Return (x, y) of the center of cell containing provided text 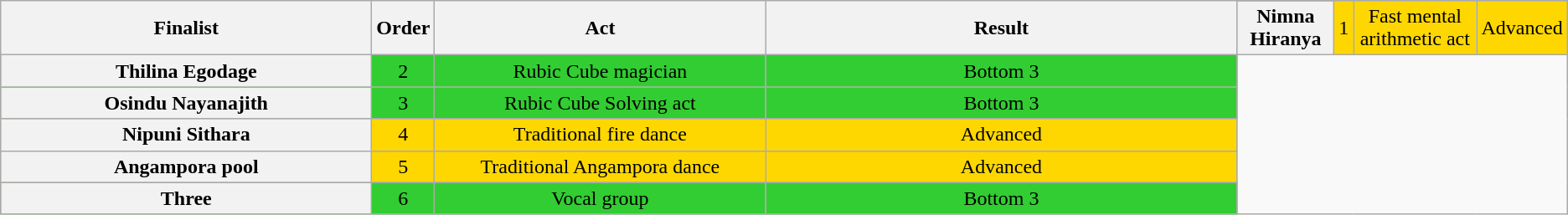
Nipuni Sithara (186, 135)
2 (404, 71)
3 (404, 103)
Finalist (186, 28)
1 (1344, 28)
Act (600, 28)
Thilina Egodage (186, 71)
Traditional Angampora dance (600, 166)
6 (404, 198)
5 (404, 166)
Nimna Hiranya (1286, 28)
Rubic Cube magician (600, 71)
Order (404, 28)
Fast mental arithmetic act (1416, 28)
Three (186, 198)
Vocal group (600, 198)
Angampora pool (186, 166)
Rubic Cube Solving act (600, 103)
Result (1002, 28)
Traditional fire dance (600, 135)
4 (404, 135)
Osindu Nayanajith (186, 103)
